Pinpoint the cell where the given text exists, returning its [x, y] midpoint coordinate. 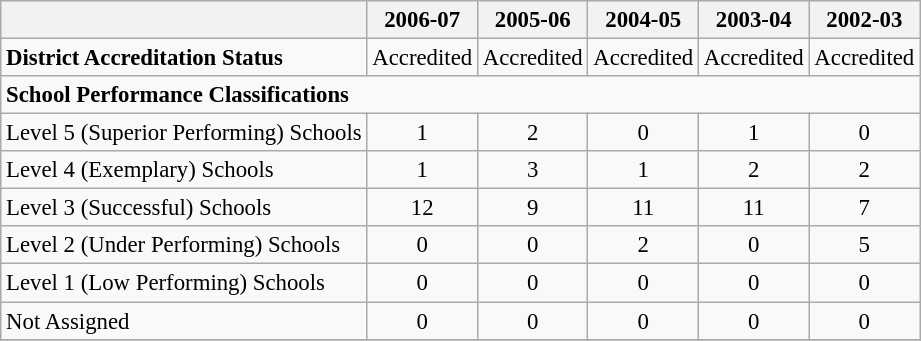
Level 4 (Exemplary) Schools [184, 170]
Not Assigned [184, 321]
Level 2 (Under Performing) Schools [184, 245]
2003-04 [754, 20]
3 [532, 170]
5 [864, 245]
Level 3 (Successful) Schools [184, 208]
Level 1 (Low Performing) Schools [184, 283]
2004-05 [644, 20]
12 [422, 208]
School Performance Classifications [460, 95]
2006-07 [422, 20]
9 [532, 208]
Level 5 (Superior Performing) Schools [184, 133]
District Accreditation Status [184, 58]
2002-03 [864, 20]
7 [864, 208]
2005-06 [532, 20]
